Determine the [x, y] coordinate at the center of the cell enclosing the given text.  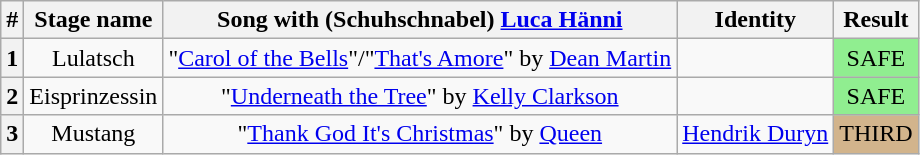
2 [12, 96]
"Underneath the Tree" by Kelly Clarkson [420, 96]
Lulatsch [94, 58]
"Carol of the Bells"/"That's Amore" by Dean Martin [420, 58]
3 [12, 134]
1 [12, 58]
Identity [756, 20]
Hendrik Duryn [756, 134]
THIRD [876, 134]
Song with (Schuhschnabel) Luca Hänni [420, 20]
Result [876, 20]
Mustang [94, 134]
Stage name [94, 20]
# [12, 20]
"Thank God It's Christmas" by Queen [420, 134]
Eisprinzessin [94, 96]
